Locate the cell with the specified text and output its [X, Y] center coordinate. 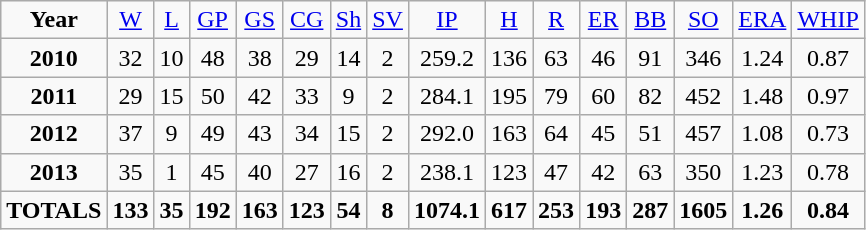
64 [556, 134]
136 [510, 58]
W [130, 20]
1.48 [762, 96]
L [172, 20]
133 [130, 210]
195 [510, 96]
350 [704, 172]
1.24 [762, 58]
SV [388, 20]
BB [650, 20]
14 [348, 58]
49 [212, 134]
SO [704, 20]
0.73 [828, 134]
2011 [54, 96]
48 [212, 58]
0.84 [828, 210]
1 [172, 172]
16 [348, 172]
GP [212, 20]
47 [556, 172]
2010 [54, 58]
54 [348, 210]
617 [510, 210]
452 [704, 96]
8 [388, 210]
238.1 [446, 172]
0.97 [828, 96]
284.1 [446, 96]
192 [212, 210]
0.87 [828, 58]
60 [604, 96]
Year [54, 20]
ERA [762, 20]
TOTALS [54, 210]
1.23 [762, 172]
37 [130, 134]
10 [172, 58]
CG [306, 20]
50 [212, 96]
40 [260, 172]
2013 [54, 172]
ER [604, 20]
32 [130, 58]
253 [556, 210]
51 [650, 134]
WHIP [828, 20]
1605 [704, 210]
27 [306, 172]
82 [650, 96]
91 [650, 58]
H [510, 20]
259.2 [446, 58]
38 [260, 58]
1.26 [762, 210]
287 [650, 210]
46 [604, 58]
IP [446, 20]
1.08 [762, 134]
Sh [348, 20]
346 [704, 58]
R [556, 20]
GS [260, 20]
0.78 [828, 172]
34 [306, 134]
1074.1 [446, 210]
292.0 [446, 134]
33 [306, 96]
43 [260, 134]
2012 [54, 134]
79 [556, 96]
457 [704, 134]
193 [604, 210]
